Capture the cell that displays the provided text and extract its [X, Y] central coordinate. 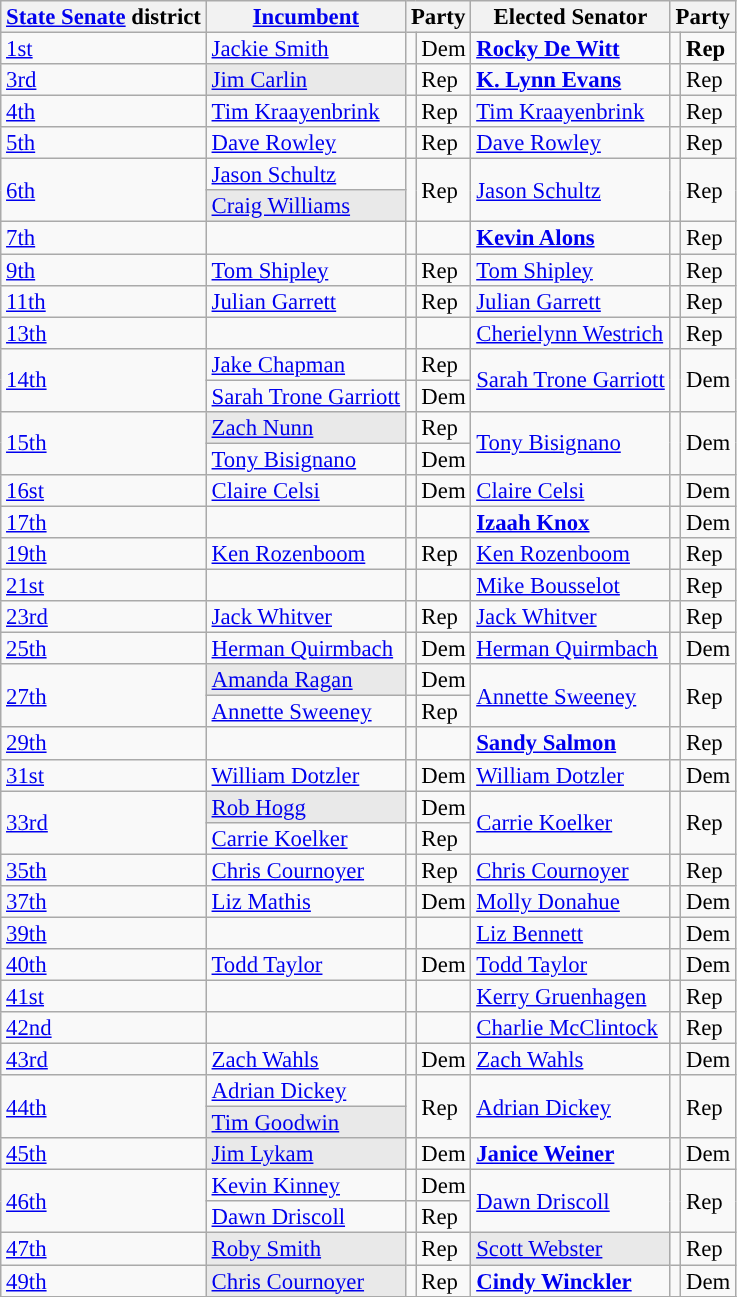
Cindy Winckler [570, 1281]
49th [104, 1281]
Liz Mathis [306, 902]
Zach Nunn [306, 428]
25th [104, 649]
Jim Lykam [306, 1154]
Jake Chapman [306, 364]
Izaah Knox [570, 522]
11th [104, 301]
Tim Goodwin [306, 1123]
27th [104, 696]
Cherielynn Westrich [570, 333]
1st [104, 49]
35th [104, 870]
13th [104, 333]
46th [104, 1202]
7th [104, 238]
Charlie McClintock [570, 1028]
40th [104, 965]
Mike Bousselot [570, 586]
Rob Hogg [306, 807]
39th [104, 933]
Liz Bennett [570, 933]
Janice Weiner [570, 1154]
29th [104, 744]
Kevin Kinney [306, 1186]
Kevin Alons [570, 238]
44th [104, 1106]
Sandy Salmon [570, 744]
43rd [104, 1060]
41st [104, 996]
State Senate district [104, 17]
6th [104, 190]
Craig Williams [306, 206]
Scott Webster [570, 1249]
42nd [104, 1028]
Elected Senator [570, 17]
Roby Smith [306, 1249]
Molly Donahue [570, 902]
14th [104, 380]
4th [104, 112]
15th [104, 444]
Jim Carlin [306, 80]
31st [104, 775]
Rocky De Witt [570, 49]
21st [104, 586]
5th [104, 143]
K. Lynn Evans [570, 80]
37th [104, 902]
19th [104, 554]
Kerry Gruenhagen [570, 996]
9th [104, 270]
Amanda Ragan [306, 680]
33rd [104, 822]
17th [104, 522]
Jackie Smith [306, 49]
45th [104, 1154]
3rd [104, 80]
47th [104, 1249]
Incumbent [306, 17]
23rd [104, 617]
16st [104, 491]
